Identify which cell holds the provided text, then report its [x, y] central coordinate. 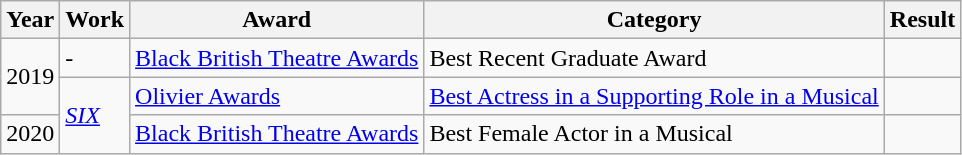
Best Recent Graduate Award [654, 58]
Best Female Actor in a Musical [654, 134]
Result [922, 20]
Work [95, 20]
Best Actress in a Supporting Role in a Musical [654, 96]
SIX [95, 115]
2019 [30, 77]
2020 [30, 134]
Olivier Awards [277, 96]
Year [30, 20]
Category [654, 20]
Award [277, 20]
- [95, 58]
